Return [X, Y] of the center of cell containing provided text 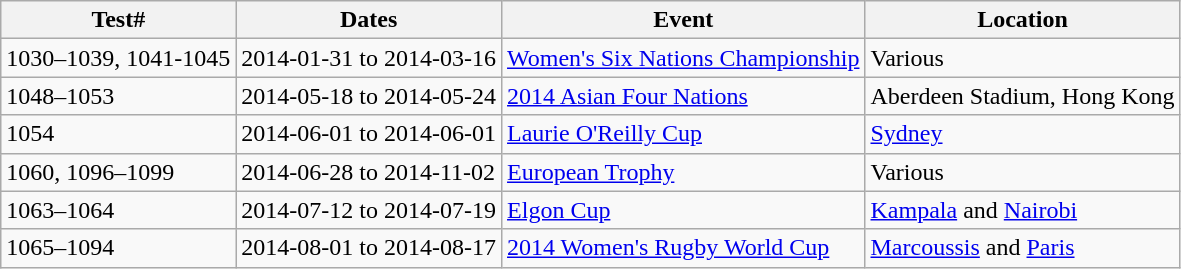
1065–1094 [118, 248]
2014-05-18 to 2014-05-24 [369, 96]
Test# [118, 20]
1048–1053 [118, 96]
Laurie O'Reilly Cup [684, 134]
Event [684, 20]
European Trophy [684, 172]
1054 [118, 134]
Women's Six Nations Championship [684, 58]
2014 Asian Four Nations [684, 96]
Sydney [1022, 134]
1063–1064 [118, 210]
Marcoussis and Paris [1022, 248]
2014-01-31 to 2014-03-16 [369, 58]
Kampala and Nairobi [1022, 210]
1030–1039, 1041-1045 [118, 58]
Aberdeen Stadium, Hong Kong [1022, 96]
2014 Women's Rugby World Cup [684, 248]
2014-06-01 to 2014-06-01 [369, 134]
2014-06-28 to 2014-11-02 [369, 172]
Dates [369, 20]
1060, 1096–1099 [118, 172]
2014-08-01 to 2014-08-17 [369, 248]
2014-07-12 to 2014-07-19 [369, 210]
Location [1022, 20]
Elgon Cup [684, 210]
